Scan for the cell matching the given text and deliver its [X, Y] coordinate at center. 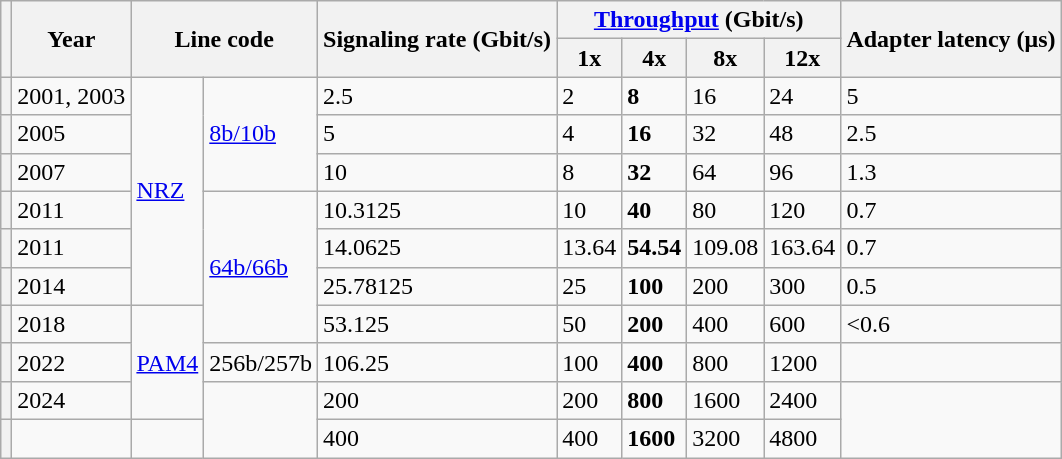
2024 [72, 400]
54.54 [654, 248]
50 [590, 324]
2022 [72, 362]
4800 [802, 438]
NRZ [168, 191]
Year [72, 39]
12x [802, 58]
64b/66b [261, 267]
0.5 [951, 286]
53.125 [438, 324]
96 [802, 172]
2005 [72, 134]
8b/10b [261, 134]
10.3125 [438, 210]
40 [654, 210]
1200 [802, 362]
109.08 [726, 248]
2400 [802, 400]
4 [590, 134]
PAM4 [168, 362]
300 [802, 286]
Signaling rate (Gbit/s) [438, 39]
Throughput (Gbit/s) [699, 20]
14.0625 [438, 248]
3200 [726, 438]
13.64 [590, 248]
8x [726, 58]
48 [802, 134]
2001, 2003 [72, 96]
24 [802, 96]
4x [654, 58]
120 [802, 210]
1x [590, 58]
2007 [72, 172]
2014 [72, 286]
<0.6 [951, 324]
256b/257b [261, 362]
1.3 [951, 172]
64 [726, 172]
163.64 [802, 248]
Line code [224, 39]
25.78125 [438, 286]
80 [726, 210]
106.25 [438, 362]
Adapter latency (μs) [951, 39]
25 [590, 286]
2018 [72, 324]
600 [802, 324]
2 [590, 96]
